Search for the cell housing the specified text and yield its (x, y) center coordinate. 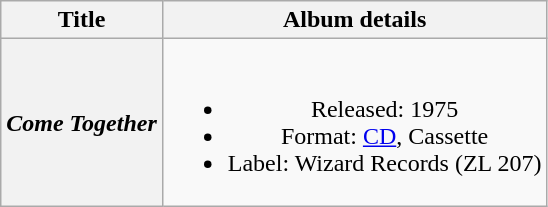
Album details (354, 20)
Released: 1975Format: CD, CassetteLabel: Wizard Records (ZL 207) (354, 122)
Title (82, 20)
Come Together (82, 122)
